Identify which cell holds the provided text, then report its [X, Y] central coordinate. 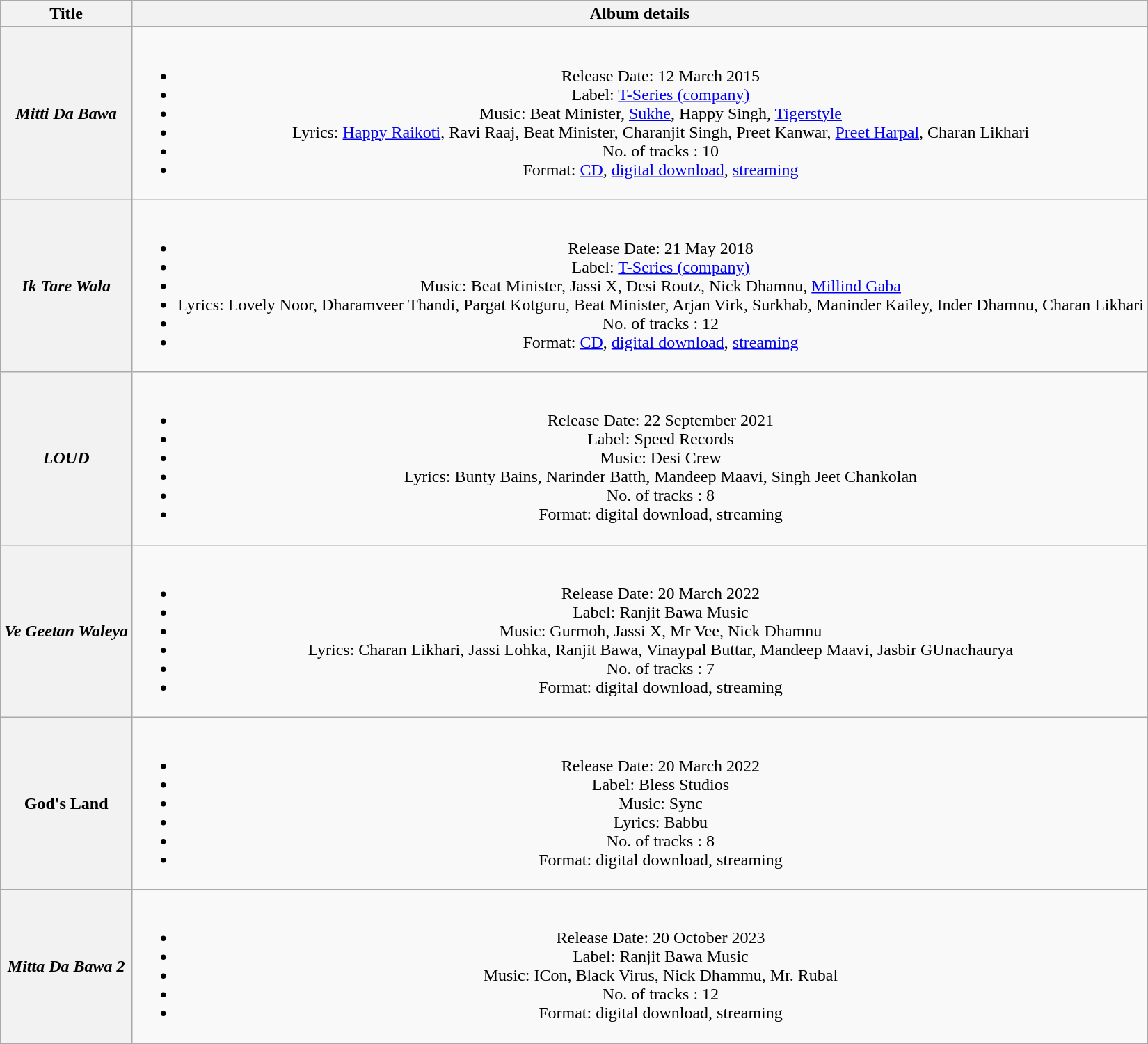
Ve Geetan Waleya [67, 631]
Album details [640, 14]
Mitti Da Bawa [67, 113]
Title [67, 14]
Mitta Da Bawa 2 [67, 967]
LOUD [67, 458]
God's Land [67, 803]
Ik Tare Wala [67, 286]
Release Date: 20 March 2022Label: Bless StudiosMusic: SyncLyrics: BabbuNo. of tracks : 8Format: digital download, streaming [640, 803]
